Detect which cell encompasses the target text, then output its [x, y] center coordinate. 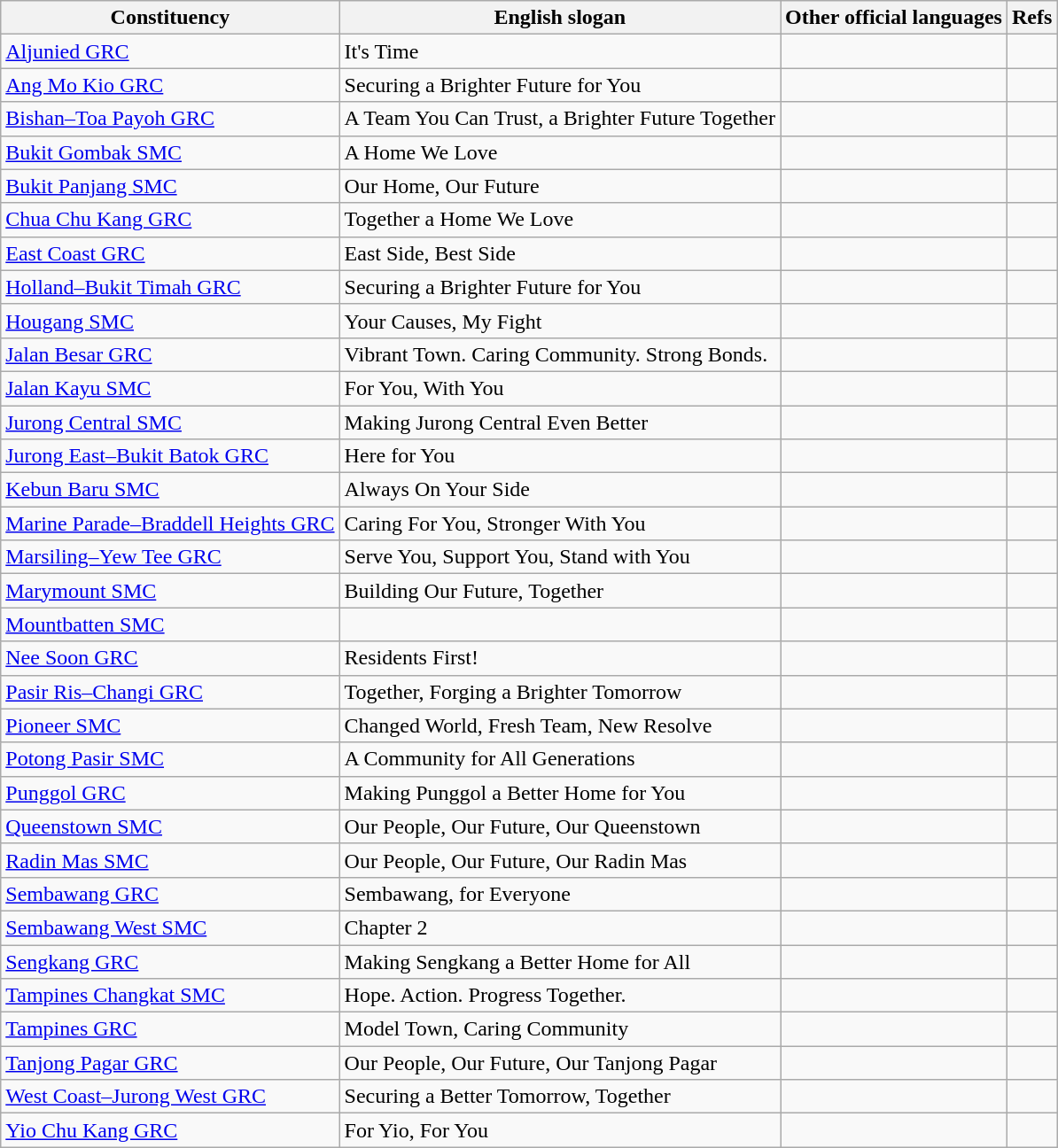
West Coast–Jurong West GRC [170, 1097]
Vibrant Town. Caring Community. Strong Bonds. [560, 354]
Caring For You, Stronger With You [560, 524]
Sengkang GRC [170, 961]
Model Town, Caring Community [560, 1029]
Making Sengkang a Better Home for All [560, 961]
Bukit Gombak SMC [170, 152]
Securing a Better Tomorrow, Together [560, 1097]
Our People, Our Future, Our Queenstown [560, 826]
Marsiling–Yew Tee GRC [170, 557]
Our Home, Our Future [560, 186]
Nee Soon GRC [170, 658]
Kebun Baru SMC [170, 490]
Sembawang, for Everyone [560, 894]
East Side, Best Side [560, 253]
Building Our Future, Together [560, 591]
Together a Home We Love [560, 220]
Sembawang GRC [170, 894]
Residents First! [560, 658]
Punggol GRC [170, 793]
For You, With You [560, 388]
Jalan Besar GRC [170, 354]
It's Time [560, 51]
A Community for All Generations [560, 759]
Jalan Kayu SMC [170, 388]
East Coast GRC [170, 253]
Mountbatten SMC [170, 624]
Constituency [170, 18]
Aljunied GRC [170, 51]
Changed World, Fresh Team, New Resolve [560, 725]
Here for You [560, 456]
Tampines Changkat SMC [170, 996]
Ang Mo Kio GRC [170, 85]
Bukit Panjang SMC [170, 186]
Queenstown SMC [170, 826]
Our People, Our Future, Our Radin Mas [560, 860]
Potong Pasir SMC [170, 759]
Other official languages [894, 18]
English slogan [560, 18]
Tanjong Pagar GRC [170, 1063]
Sembawang West SMC [170, 927]
A Team You Can Trust, a Brighter Future Together [560, 119]
Chapter 2 [560, 927]
Serve You, Support You, Stand with You [560, 557]
Making Punggol a Better Home for You [560, 793]
Pioneer SMC [170, 725]
Marymount SMC [170, 591]
Tampines GRC [170, 1029]
Making Jurong Central Even Better [560, 423]
Hougang SMC [170, 321]
Your Causes, My Fight [560, 321]
Together, Forging a Brighter Tomorrow [560, 692]
Always On Your Side [560, 490]
Hope. Action. Progress Together. [560, 996]
Our People, Our Future, Our Tanjong Pagar [560, 1063]
A Home We Love [560, 152]
Marine Parade–Braddell Heights GRC [170, 524]
Pasir Ris–Changi GRC [170, 692]
Radin Mas SMC [170, 860]
Yio Chu Kang GRC [170, 1130]
Chua Chu Kang GRC [170, 220]
Bishan–Toa Payoh GRC [170, 119]
Jurong Central SMC [170, 423]
Refs [1031, 18]
Holland–Bukit Timah GRC [170, 287]
For Yio, For You [560, 1130]
Jurong East–Bukit Batok GRC [170, 456]
